Identify which cell holds the provided text, then report its [X, Y] central coordinate. 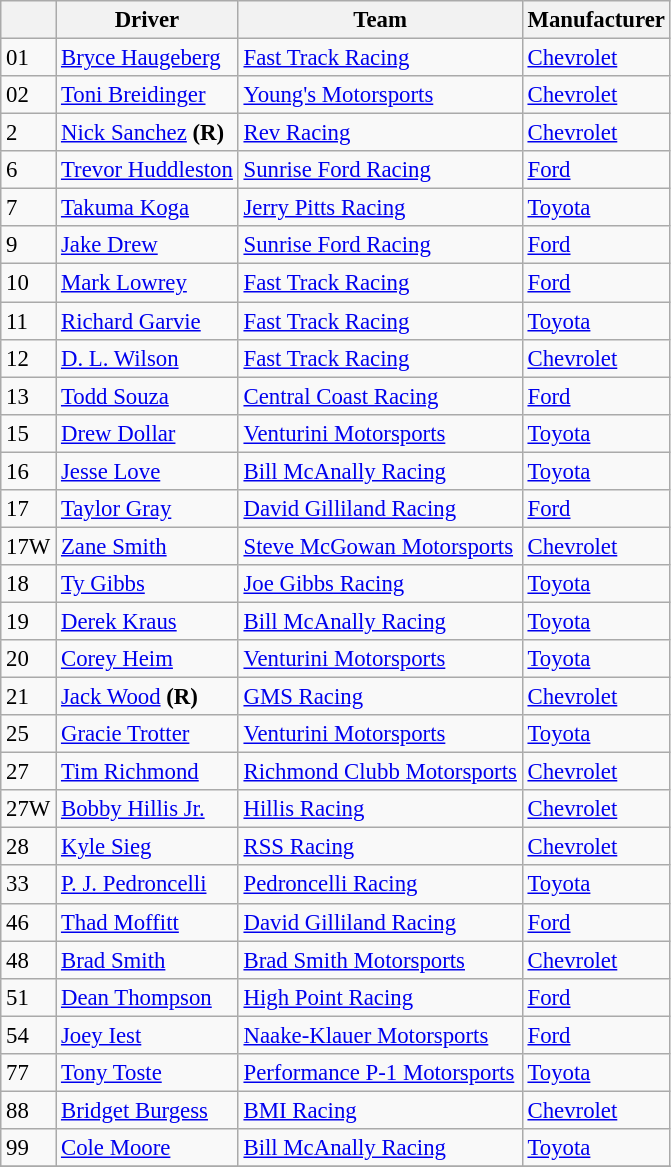
12 [28, 358]
Todd Souza [148, 396]
RSS Racing [380, 847]
Cole Moore [148, 1148]
GMS Racing [380, 697]
48 [28, 960]
7 [28, 208]
Jake Drew [148, 245]
28 [28, 847]
19 [28, 621]
Naake-Klauer Motorsports [380, 1035]
Takuma Koga [148, 208]
P. J. Pedroncelli [148, 885]
Central Coast Racing [380, 396]
9 [28, 245]
Dean Thompson [148, 997]
17 [28, 509]
Bryce Haugeberg [148, 58]
Tim Richmond [148, 772]
Brad Smith [148, 960]
Joe Gibbs Racing [380, 584]
Thad Moffitt [148, 922]
11 [28, 321]
20 [28, 659]
2 [28, 133]
Ty Gibbs [148, 584]
Jack Wood (R) [148, 697]
16 [28, 471]
BMI Racing [380, 1110]
18 [28, 584]
Hillis Racing [380, 809]
Nick Sanchez (R) [148, 133]
Joey Iest [148, 1035]
51 [28, 997]
Drew Dollar [148, 433]
54 [28, 1035]
Rev Racing [380, 133]
Toni Breidinger [148, 95]
Performance P-1 Motorsports [380, 1073]
Mark Lowrey [148, 283]
33 [28, 885]
27 [28, 772]
Gracie Trotter [148, 734]
15 [28, 433]
Richmond Clubb Motorsports [380, 772]
13 [28, 396]
Pedroncelli Racing [380, 885]
D. L. Wilson [148, 358]
Taylor Gray [148, 509]
46 [28, 922]
17W [28, 546]
Jesse Love [148, 471]
Brad Smith Motorsports [380, 960]
Derek Kraus [148, 621]
10 [28, 283]
Corey Heim [148, 659]
Team [380, 20]
88 [28, 1110]
Richard Garvie [148, 321]
6 [28, 170]
01 [28, 58]
Steve McGowan Motorsports [380, 546]
Manufacturer [596, 20]
Young's Motorsports [380, 95]
Bobby Hillis Jr. [148, 809]
Driver [148, 20]
02 [28, 95]
Zane Smith [148, 546]
77 [28, 1073]
Bridget Burgess [148, 1110]
Kyle Sieg [148, 847]
Trevor Huddleston [148, 170]
27W [28, 809]
21 [28, 697]
High Point Racing [380, 997]
Jerry Pitts Racing [380, 208]
99 [28, 1148]
Tony Toste [148, 1073]
25 [28, 734]
